Find where the given text appears and provide that cell's center as (X, Y) coordinate. 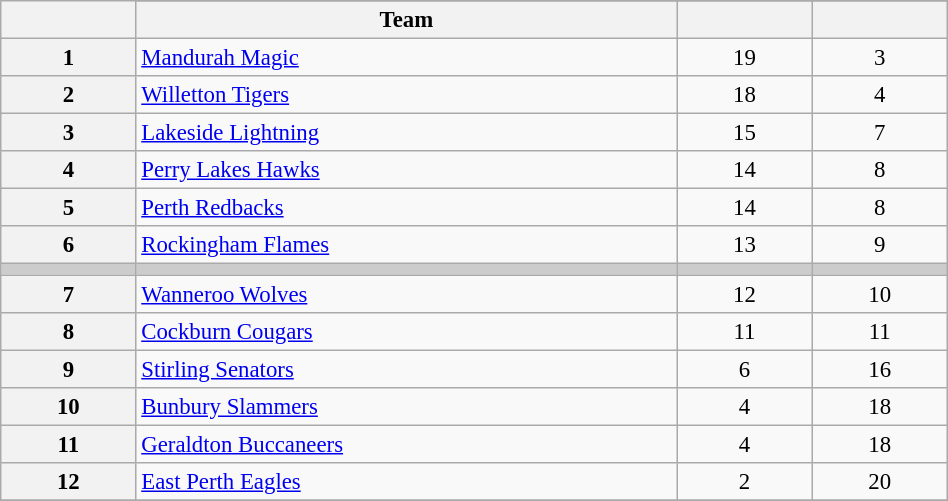
Stirling Senators (406, 369)
Wanneroo Wolves (406, 294)
Willetton Tigers (406, 95)
15 (744, 133)
5 (68, 208)
1 (68, 58)
19 (744, 58)
20 (880, 482)
Perth Redbacks (406, 208)
Lakeside Lightning (406, 133)
16 (880, 369)
Geraldton Buccaneers (406, 444)
East Perth Eagles (406, 482)
Perry Lakes Hawks (406, 170)
Mandurah Magic (406, 58)
Rockingham Flames (406, 245)
Team (406, 20)
Bunbury Slammers (406, 406)
Cockburn Cougars (406, 331)
13 (744, 245)
